Return [x, y] of the center of cell containing provided text 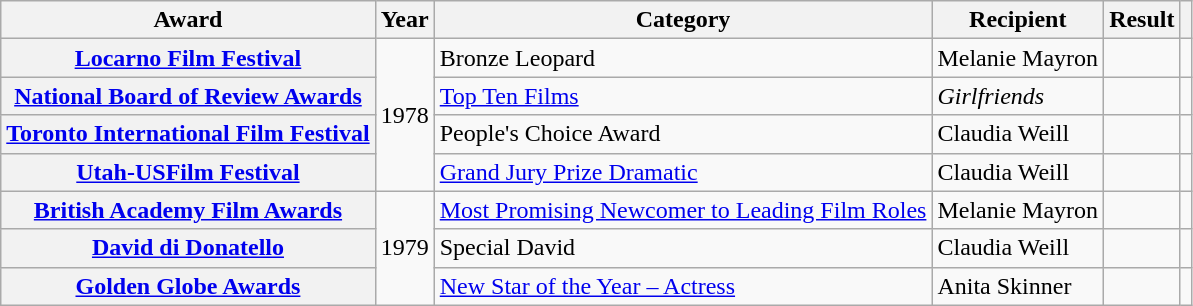
Anita Skinner [1018, 286]
Girlfriends [1018, 96]
Result [1142, 20]
1978 [404, 115]
Top Ten Films [683, 96]
Grand Jury Prize Dramatic [683, 172]
Special David [683, 248]
1979 [404, 248]
National Board of Review Awards [188, 96]
David di Donatello [188, 248]
Recipient [1018, 20]
Bronze Leopard [683, 58]
Category [683, 20]
British Academy Film Awards [188, 210]
Year [404, 20]
Toronto International Film Festival [188, 134]
Award [188, 20]
Golden Globe Awards [188, 286]
People's Choice Award [683, 134]
Most Promising Newcomer to Leading Film Roles [683, 210]
New Star of the Year – Actress [683, 286]
Utah-USFilm Festival [188, 172]
Locarno Film Festival [188, 58]
